Return the (X, Y) coordinate for the center point of the cell that contains the specified text.  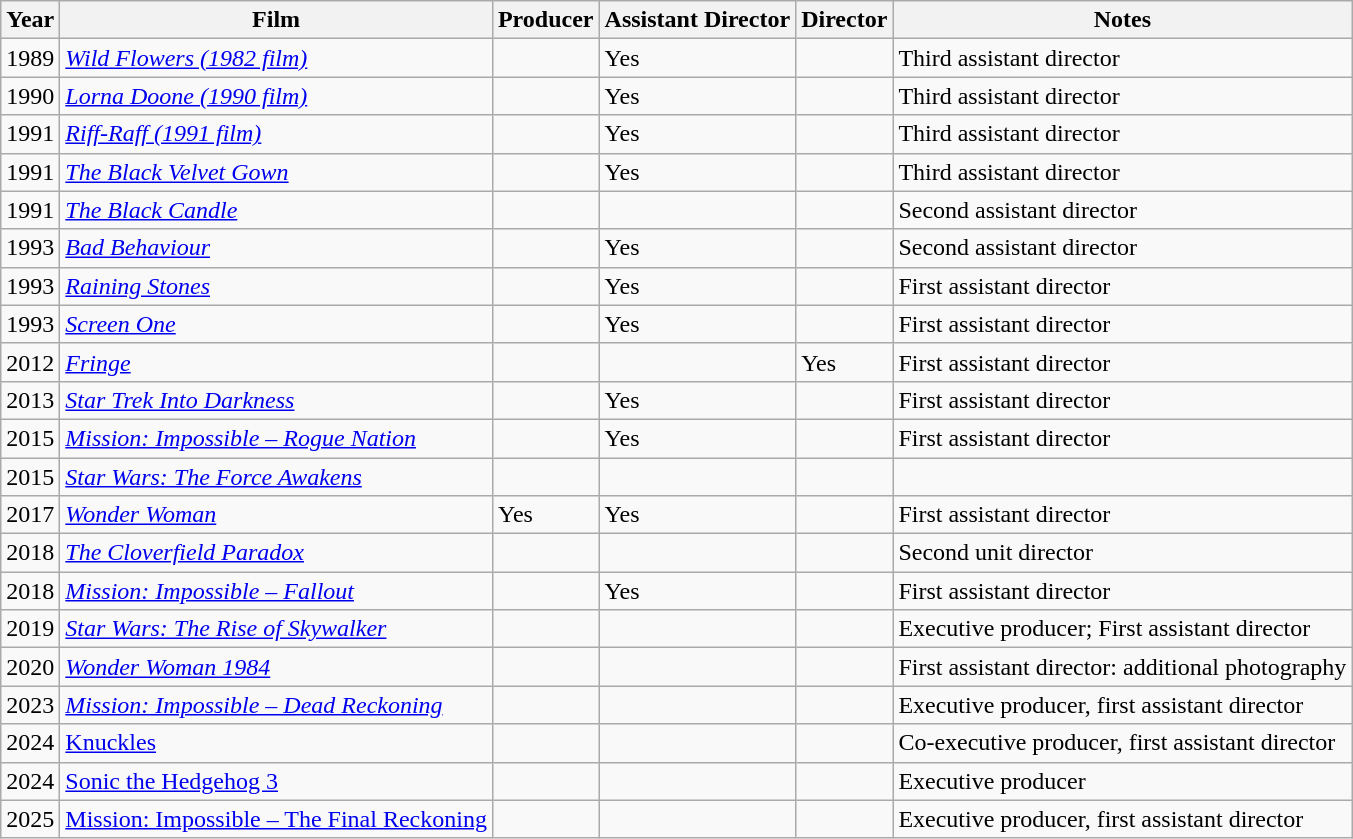
Notes (1122, 20)
2012 (30, 362)
Star Trek Into Darkness (276, 400)
The Cloverfield Paradox (276, 553)
Film (276, 20)
Mission: Impossible – Rogue Nation (276, 438)
Riff-Raff (1991 film) (276, 134)
Executive producer (1122, 781)
Executive producer; First assistant director (1122, 629)
1990 (30, 96)
The Black Velvet Gown (276, 172)
1989 (30, 58)
Assistant Director (698, 20)
Lorna Doone (1990 film) (276, 96)
Wonder Woman (276, 515)
2017 (30, 515)
2020 (30, 667)
Wonder Woman 1984 (276, 667)
Sonic the Hedgehog 3 (276, 781)
The Black Candle (276, 210)
Second unit director (1122, 553)
Mission: Impossible – The Final Reckoning (276, 819)
Director (844, 20)
Mission: Impossible – Fallout (276, 591)
Knuckles (276, 743)
2023 (30, 705)
First assistant director: additional photography (1122, 667)
2025 (30, 819)
Star Wars: The Rise of Skywalker (276, 629)
Co-executive producer, first assistant director (1122, 743)
Producer (546, 20)
Year (30, 20)
2013 (30, 400)
Screen One (276, 324)
Star Wars: The Force Awakens (276, 477)
Bad Behaviour (276, 248)
Wild Flowers (1982 film) (276, 58)
Fringe (276, 362)
Raining Stones (276, 286)
Mission: Impossible – Dead Reckoning (276, 705)
2019 (30, 629)
